Return (X, Y) of the center of cell containing provided text 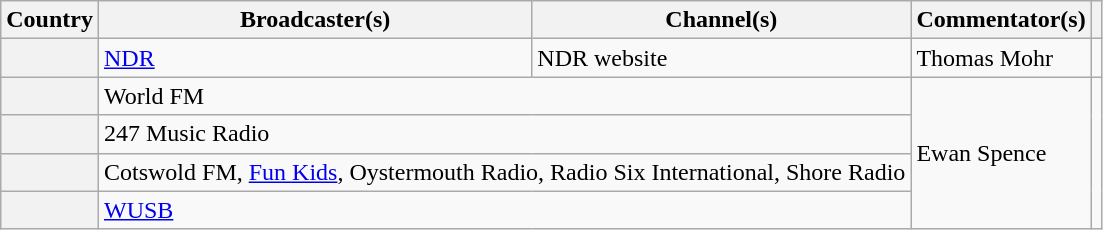
Ewan Spence (1001, 153)
Country (50, 20)
247 Music Radio (504, 134)
Broadcaster(s) (314, 20)
Cotswold FM, Fun Kids, Oystermouth Radio, Radio Six International, Shore Radio (504, 172)
NDR (314, 58)
WUSB (504, 210)
NDR website (722, 58)
World FM (504, 96)
Commentator(s) (1001, 20)
Channel(s) (722, 20)
Thomas Mohr (1001, 58)
